For the text-containing cell, return its midpoint in [x, y] coordinate format. 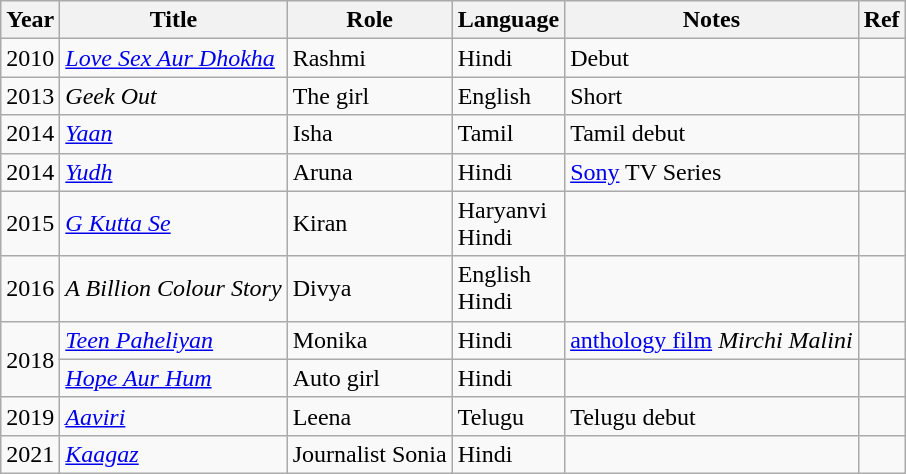
English [508, 96]
Tamil [508, 134]
2010 [30, 58]
Tamil debut [712, 134]
anthology film Mirchi Malini [712, 340]
Title [174, 20]
EnglishHindi [508, 288]
Love Sex Aur Dhokha [174, 58]
Debut [712, 58]
Telugu [508, 416]
Yudh [174, 172]
Monika [370, 340]
Hope Aur Hum [174, 378]
Geek Out [174, 96]
Role [370, 20]
Kiran [370, 224]
Teen Paheliyan [174, 340]
A Billion Colour Story [174, 288]
Auto girl [370, 378]
Aruna [370, 172]
Kaagaz [174, 454]
Yaan [174, 134]
Year [30, 20]
Language [508, 20]
Short [712, 96]
Divya [370, 288]
HaryanviHindi [508, 224]
G Kutta Se [174, 224]
Aaviri [174, 416]
The girl [370, 96]
Isha [370, 134]
Rashmi [370, 58]
2016 [30, 288]
2015 [30, 224]
Sony TV Series [712, 172]
Leena [370, 416]
Ref [882, 20]
2018 [30, 359]
2021 [30, 454]
2013 [30, 96]
Notes [712, 20]
2019 [30, 416]
Telugu debut [712, 416]
Journalist Sonia [370, 454]
